Determine the (x, y) coordinate at the center of the cell enclosing the given text.  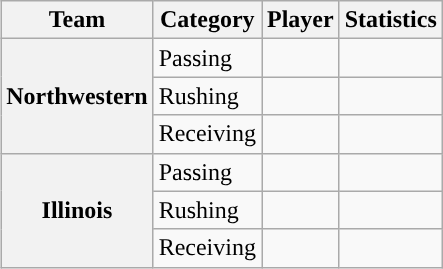
Category (207, 20)
Northwestern (77, 96)
Statistics (390, 20)
Team (77, 20)
Player (301, 20)
Illinois (77, 210)
